Find where the given text appears and provide that cell's center as (X, Y) coordinate. 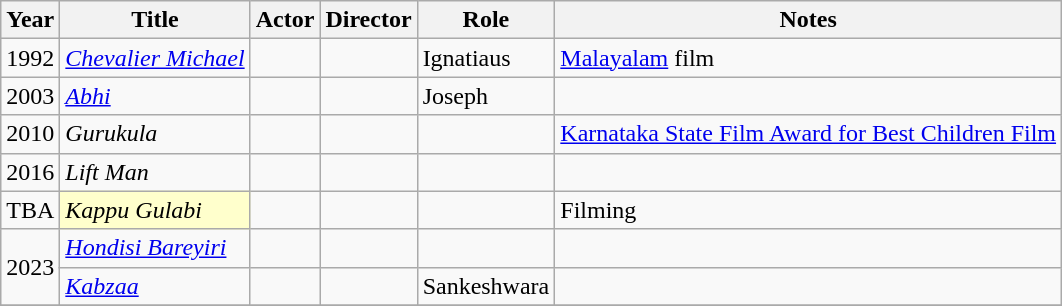
Notes (808, 20)
Actor (285, 20)
Ignatiaus (486, 58)
Malayalam film (808, 58)
Year (30, 20)
Sankeshwara (486, 286)
Kappu Gulabi (155, 210)
Gurukula (155, 134)
Abhi (155, 96)
Director (368, 20)
Filming (808, 210)
Karnataka State Film Award for Best Children Film (808, 134)
Role (486, 20)
Kabzaa (155, 286)
Title (155, 20)
Chevalier Michael (155, 58)
2010 (30, 134)
2016 (30, 172)
TBA (30, 210)
2023 (30, 267)
1992 (30, 58)
Joseph (486, 96)
Hondisi Bareyiri (155, 248)
Lift Man (155, 172)
2003 (30, 96)
